Output the (X, Y) coordinate of the center of the cell containing the given text.  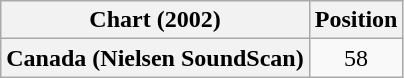
Position (356, 20)
58 (356, 58)
Canada (Nielsen SoundScan) (155, 58)
Chart (2002) (155, 20)
